Extract the [x, y] coordinate from the center of the cell holding the provided text.  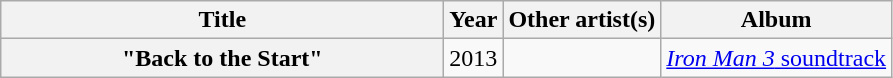
"Back to the Start" [222, 58]
Year [474, 20]
Other artist(s) [582, 20]
Iron Man 3 soundtrack [776, 58]
Title [222, 20]
2013 [474, 58]
Album [776, 20]
